Search for the cell housing the specified text and yield its (x, y) center coordinate. 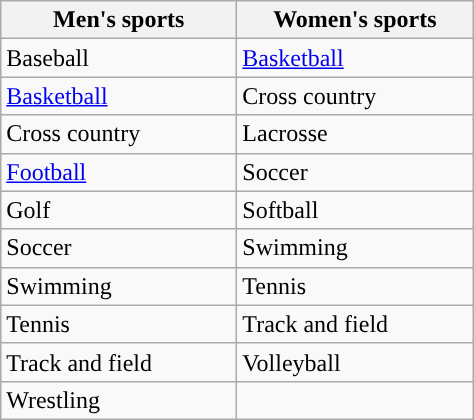
Lacrosse (355, 134)
Baseball (119, 58)
Wrestling (119, 400)
Golf (119, 210)
Softball (355, 210)
Volleyball (355, 362)
Women's sports (355, 20)
Football (119, 172)
Men's sports (119, 20)
